Detect which cell encompasses the target text, then output its (x, y) center coordinate. 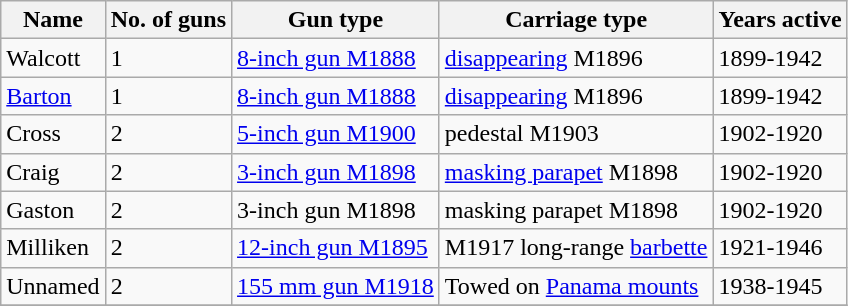
1938-1945 (780, 286)
Unnamed (53, 286)
Milliken (53, 248)
12-inch gun M1895 (336, 248)
Cross (53, 134)
Barton (53, 96)
Gaston (53, 210)
Carriage type (576, 20)
1921-1946 (780, 248)
Name (53, 20)
155 mm gun M1918 (336, 286)
Walcott (53, 58)
5-inch gun M1900 (336, 134)
Years active (780, 20)
pedestal M1903 (576, 134)
Towed on Panama mounts (576, 286)
Gun type (336, 20)
No. of guns (168, 20)
Craig (53, 172)
M1917 long-range barbette (576, 248)
